Locate the cell with the specified text and output its [x, y] center coordinate. 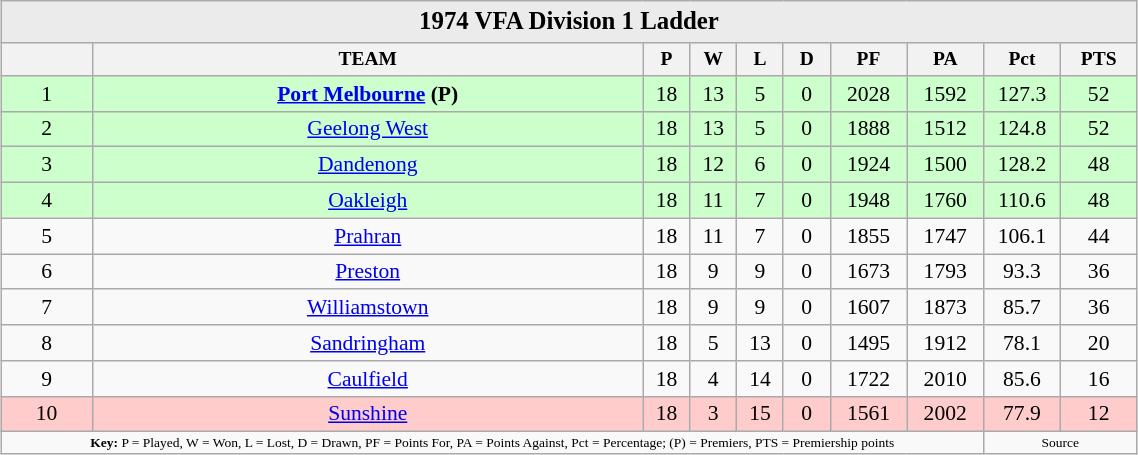
PTS [1098, 60]
20 [1098, 343]
Pct [1022, 60]
78.1 [1022, 343]
1873 [946, 308]
1793 [946, 272]
Dandenong [368, 165]
1512 [946, 129]
110.6 [1022, 201]
16 [1098, 379]
2002 [946, 414]
Key: P = Played, W = Won, L = Lost, D = Drawn, PF = Points For, PA = Points Against, Pct = Percentage; (P) = Premiers, PTS = Premiership points [492, 443]
14 [760, 379]
10 [46, 414]
93.3 [1022, 272]
124.8 [1022, 129]
Geelong West [368, 129]
Preston [368, 272]
1607 [868, 308]
1760 [946, 201]
1888 [868, 129]
15 [760, 414]
L [760, 60]
1912 [946, 343]
1747 [946, 236]
1855 [868, 236]
1722 [868, 379]
128.2 [1022, 165]
Caulfield [368, 379]
D [806, 60]
1 [46, 94]
1495 [868, 343]
W [714, 60]
PA [946, 60]
1561 [868, 414]
P [666, 60]
77.9 [1022, 414]
85.6 [1022, 379]
Oakleigh [368, 201]
1974 VFA Division 1 Ladder [569, 22]
Sandringham [368, 343]
1500 [946, 165]
1948 [868, 201]
Prahran [368, 236]
TEAM [368, 60]
Sunshine [368, 414]
Williamstown [368, 308]
1924 [868, 165]
127.3 [1022, 94]
Source [1060, 443]
Port Melbourne (P) [368, 94]
2010 [946, 379]
PF [868, 60]
106.1 [1022, 236]
44 [1098, 236]
2 [46, 129]
2028 [868, 94]
85.7 [1022, 308]
1592 [946, 94]
8 [46, 343]
1673 [868, 272]
